For the text-containing cell, return its midpoint in (x, y) coordinate format. 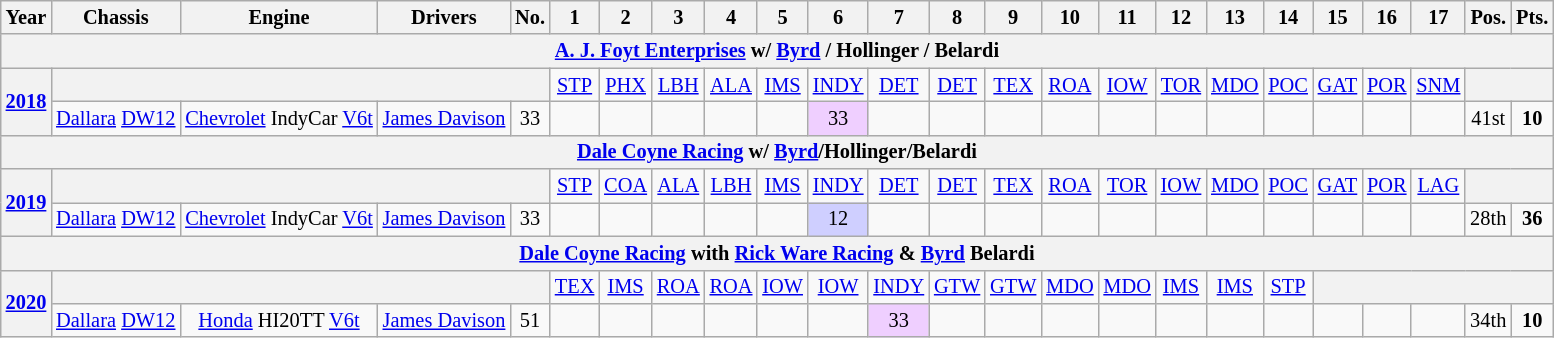
A. J. Foyt Enterprises w/ Byrd / Hollinger / Belardi (777, 51)
1 (574, 17)
No. (530, 17)
14 (1288, 17)
3 (678, 17)
7 (898, 17)
15 (1338, 17)
Year (26, 17)
5 (782, 17)
COA (626, 186)
PHX (626, 85)
28th (1488, 219)
2019 (26, 202)
Drivers (444, 17)
17 (1438, 17)
Honda HI20TT V6t (278, 320)
36 (1532, 219)
Engine (278, 17)
Dale Coyne Racing w/ Byrd/Hollinger/Belardi (777, 152)
4 (732, 17)
6 (838, 17)
2020 (26, 304)
Pos. (1488, 17)
Chassis (116, 17)
Dale Coyne Racing with Rick Ware Racing & Byrd Belardi (777, 253)
2018 (26, 102)
SNM (1438, 85)
LAG (1438, 186)
41st (1488, 118)
Pts. (1532, 17)
11 (1126, 17)
51 (530, 320)
13 (1234, 17)
8 (957, 17)
34th (1488, 320)
9 (1013, 17)
2 (626, 17)
16 (1386, 17)
